Capture the cell that displays the provided text and extract its (x, y) central coordinate. 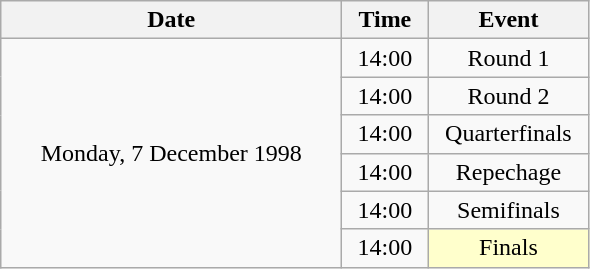
Repechage (508, 172)
Round 1 (508, 58)
Round 2 (508, 96)
Quarterfinals (508, 134)
Monday, 7 December 1998 (172, 153)
Event (508, 20)
Semifinals (508, 210)
Time (385, 20)
Date (172, 20)
Finals (508, 248)
